Capture the cell that displays the provided text and extract its (X, Y) central coordinate. 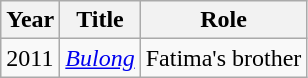
Title (100, 20)
Year (30, 20)
Bulong (100, 58)
2011 (30, 58)
Role (224, 20)
Fatima's brother (224, 58)
